Scan for the cell matching the given text and deliver its (X, Y) coordinate at center. 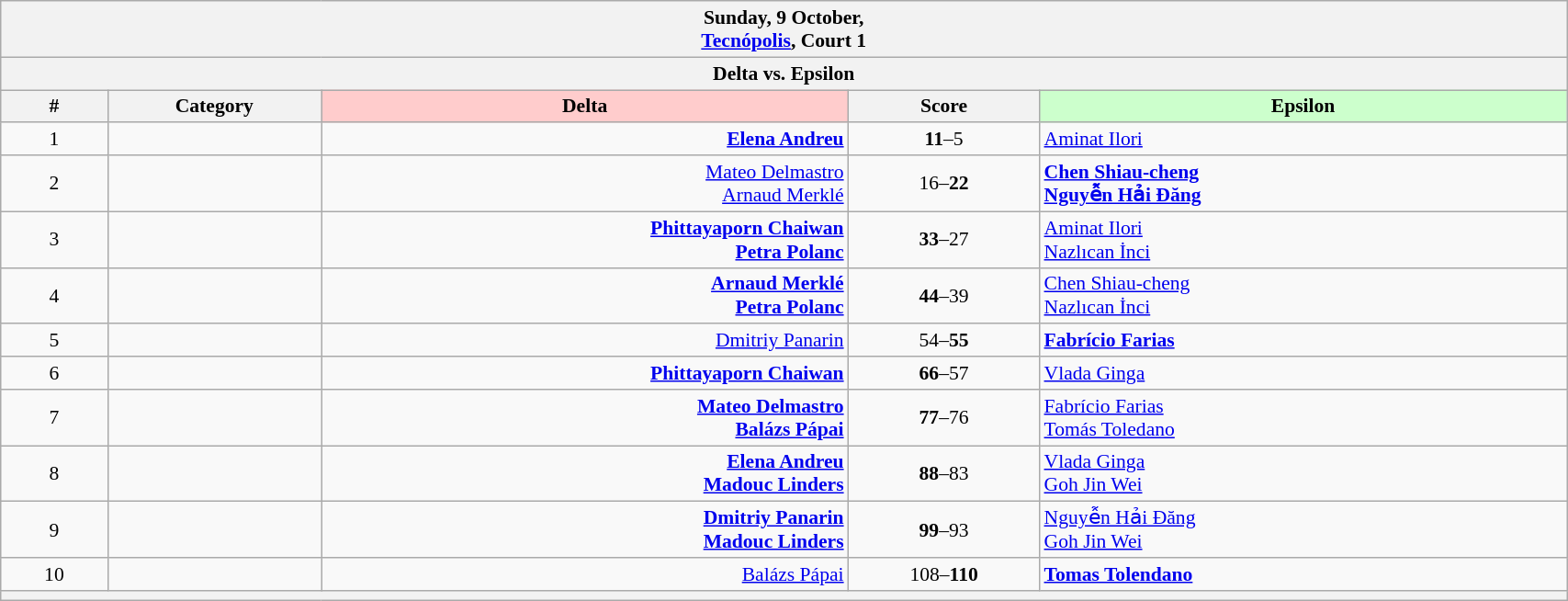
16–22 (944, 184)
Mateo Delmastro Arnaud Merklé (585, 184)
33–27 (944, 239)
Dmitriy Panarin (585, 341)
Elena Andreu Madouc Linders (585, 474)
Nguyễn Hải Đăng Goh Jin Wei (1303, 529)
3 (54, 239)
10 (54, 574)
2 (54, 184)
Phittayaporn Chaiwan Petra Polanc (585, 239)
Chen Shiau-cheng Nazlıcan İnci (1303, 296)
Arnaud Merklé Petra Polanc (585, 296)
Balázs Pápai (585, 574)
Phittayaporn Chaiwan (585, 373)
1 (54, 140)
Aminat Ilori Nazlıcan İnci (1303, 239)
Vlada Ginga (1303, 373)
Aminat Ilori (1303, 140)
7 (54, 417)
8 (54, 474)
6 (54, 373)
Delta vs. Epsilon (784, 74)
108–110 (944, 574)
Mateo Delmastro Balázs Pápai (585, 417)
66–57 (944, 373)
Vlada Ginga Goh Jin Wei (1303, 474)
44–39 (944, 296)
54–55 (944, 341)
Delta (585, 107)
Fabrício Farias Tomás Toledano (1303, 417)
Elena Andreu (585, 140)
4 (54, 296)
Sunday, 9 October, Tecnópolis, Court 1 (784, 29)
88–83 (944, 474)
99–93 (944, 529)
9 (54, 529)
# (54, 107)
Dmitriy Panarin Madouc Linders (585, 529)
5 (54, 341)
Tomas Tolendano (1303, 574)
77–76 (944, 417)
Category (215, 107)
Epsilon (1303, 107)
Chen Shiau-cheng Nguyễn Hải Đăng (1303, 184)
Fabrício Farias (1303, 341)
Score (944, 107)
11–5 (944, 140)
